For the text-containing cell, return its midpoint in [X, Y] coordinate format. 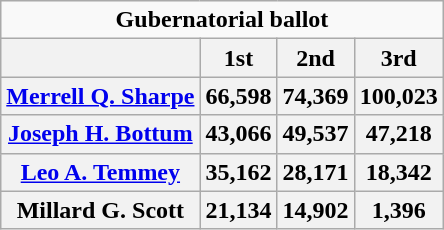
14,902 [316, 210]
43,066 [238, 134]
18,342 [398, 172]
2nd [316, 58]
Millard G. Scott [100, 210]
Gubernatorial ballot [222, 20]
Leo A. Temmey [100, 172]
Merrell Q. Sharpe [100, 96]
21,134 [238, 210]
35,162 [238, 172]
28,171 [316, 172]
1st [238, 58]
100,023 [398, 96]
66,598 [238, 96]
Joseph H. Bottum [100, 134]
3rd [398, 58]
47,218 [398, 134]
49,537 [316, 134]
74,369 [316, 96]
1,396 [398, 210]
